Capture the cell that displays the provided text and extract its (X, Y) central coordinate. 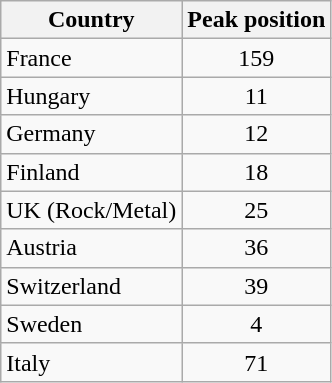
159 (256, 58)
25 (256, 210)
France (92, 58)
39 (256, 286)
Sweden (92, 324)
Peak position (256, 20)
71 (256, 362)
UK (Rock/Metal) (92, 210)
Austria (92, 248)
18 (256, 172)
Italy (92, 362)
Switzerland (92, 286)
11 (256, 96)
Finland (92, 172)
Country (92, 20)
Germany (92, 134)
12 (256, 134)
36 (256, 248)
4 (256, 324)
Hungary (92, 96)
